Locate the cell with the specified text and output its [X, Y] center coordinate. 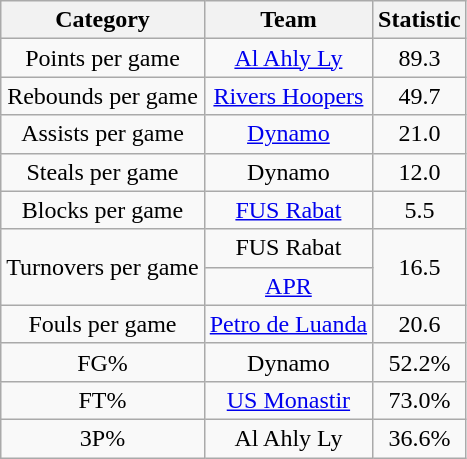
Petro de Luanda [288, 324]
FT% [102, 400]
89.3 [420, 58]
Statistic [420, 20]
US Monastir [288, 400]
APR [288, 286]
20.6 [420, 324]
52.2% [420, 362]
16.5 [420, 267]
Rebounds per game [102, 96]
21.0 [420, 134]
Assists per game [102, 134]
3P% [102, 438]
73.0% [420, 400]
Steals per game [102, 172]
FG% [102, 362]
Team [288, 20]
Points per game [102, 58]
Turnovers per game [102, 267]
36.6% [420, 438]
Rivers Hoopers [288, 96]
Blocks per game [102, 210]
Fouls per game [102, 324]
12.0 [420, 172]
5.5 [420, 210]
49.7 [420, 96]
Category [102, 20]
